Return the [x, y] coordinate for the center point of the cell that contains the specified text.  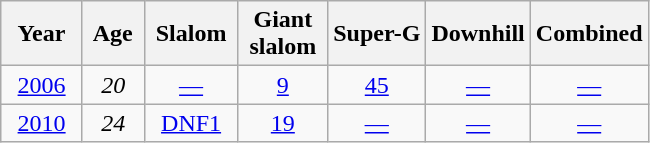
Slalom [191, 34]
Year [42, 34]
2006 [42, 85]
Giant slalom [283, 34]
Combined [589, 34]
DNF1 [191, 123]
Downhill [478, 34]
20 [113, 85]
19 [283, 123]
24 [113, 123]
Age [113, 34]
9 [283, 85]
45 [377, 85]
2010 [42, 123]
Super-G [377, 34]
